Output the [X, Y] coordinate of the center of the cell containing the given text.  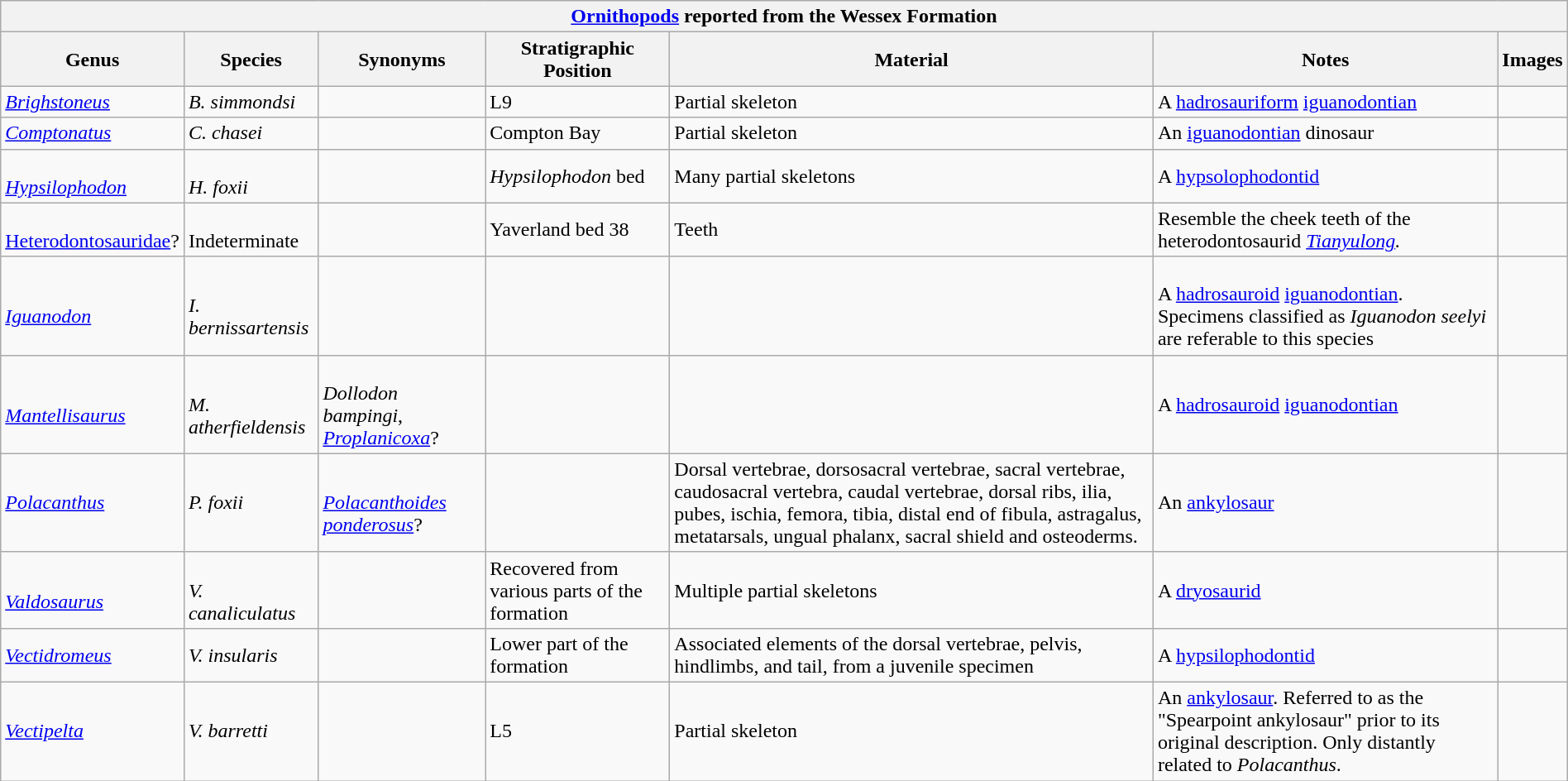
Iguanodon [93, 306]
C. chasei [251, 133]
M. atherfieldensis [251, 404]
Heterodontosauridae? [93, 230]
Multiple partial skeletons [911, 590]
I. bernissartensis [251, 306]
L5 [577, 731]
Polacanthus [93, 503]
Vectidromeus [93, 655]
Compton Bay [577, 133]
Dollodon bampingi, Proplanicoxa? [402, 404]
Species [251, 60]
An iguanodontian dinosaur [1325, 133]
V. insularis [251, 655]
A dryosaurid [1325, 590]
Recovered from various parts of the formation [577, 590]
Lower part of the formation [577, 655]
Valdosaurus [93, 590]
Teeth [911, 230]
Polacanthoides ponderosus? [402, 503]
Hypsilophodon [93, 175]
Ornithopods reported from the Wessex Formation [784, 17]
Stratigraphic Position [577, 60]
H. foxii [251, 175]
Hypsilophodon bed [577, 175]
A hadrosauroid iguanodontian. Specimens classified as Iguanodon seelyi are referable to this species [1325, 306]
Mantellisaurus [93, 404]
An ankylosaur [1325, 503]
Material [911, 60]
L9 [577, 102]
A hadrosauroid iguanodontian [1325, 404]
A hypsilophodontid [1325, 655]
B. simmondsi [251, 102]
Vectipelta [93, 731]
Notes [1325, 60]
Images [1532, 60]
A hypsolophodontid [1325, 175]
V. canaliculatus [251, 590]
An ankylosaur. Referred to as the "Spearpoint ankylosaur" prior to its original description. Only distantly related to Polacanthus. [1325, 731]
Genus [93, 60]
Associated elements of the dorsal vertebrae, pelvis, hindlimbs, and tail, from a juvenile specimen [911, 655]
Resemble the cheek teeth of the heterodontosaurid Tianyulong. [1325, 230]
Indeterminate [251, 230]
Many partial skeletons [911, 175]
A hadrosauriform iguanodontian [1325, 102]
V. barretti [251, 731]
Yaverland bed 38 [577, 230]
Brighstoneus [93, 102]
Synonyms [402, 60]
P. foxii [251, 503]
Comptonatus [93, 133]
